For the text-containing cell, return its midpoint in (x, y) coordinate format. 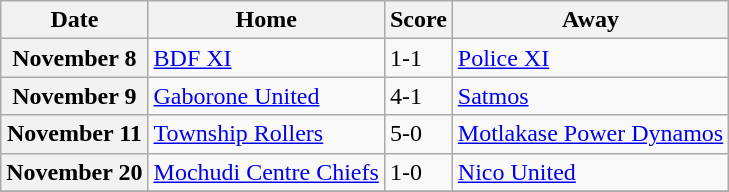
BDF XI (266, 58)
Satmos (590, 96)
1-1 (418, 58)
November 8 (74, 58)
Mochudi Centre Chiefs (266, 172)
1-0 (418, 172)
5-0 (418, 134)
Motlakase Power Dynamos (590, 134)
Away (590, 20)
4-1 (418, 96)
November 20 (74, 172)
Score (418, 20)
Police XI (590, 58)
Township Rollers (266, 134)
November 11 (74, 134)
Home (266, 20)
Gaborone United (266, 96)
Date (74, 20)
Nico United (590, 172)
November 9 (74, 96)
